From the cell containing the given text, extract its center point as [X, Y] coordinate. 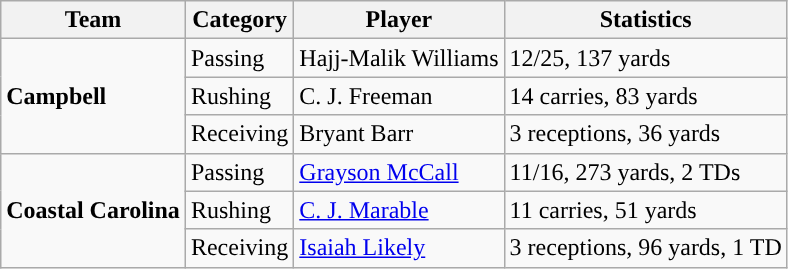
C. J. Freeman [399, 96]
Hajj-Malik Williams [399, 58]
Statistics [646, 20]
Coastal Carolina [94, 210]
11 carries, 51 yards [646, 210]
11/16, 273 yards, 2 TDs [646, 172]
Team [94, 20]
Category [239, 20]
3 receptions, 36 yards [646, 134]
14 carries, 83 yards [646, 96]
Isaiah Likely [399, 248]
Grayson McCall [399, 172]
Player [399, 20]
3 receptions, 96 yards, 1 TD [646, 248]
Campbell [94, 96]
Bryant Barr [399, 134]
12/25, 137 yards [646, 58]
C. J. Marable [399, 210]
